Return the (X, Y) coordinate for the center point of the cell that contains the specified text.  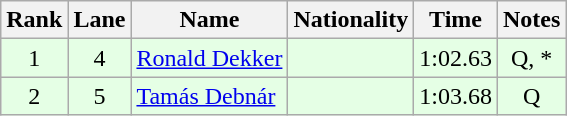
Tamás Debnár (210, 96)
1:02.63 (456, 58)
Notes (531, 20)
Name (210, 20)
Q (531, 96)
Time (456, 20)
Lane (100, 20)
Rank (34, 20)
1:03.68 (456, 96)
Q, * (531, 58)
4 (100, 58)
Ronald Dekker (210, 58)
2 (34, 96)
5 (100, 96)
Nationality (351, 20)
1 (34, 58)
